Extract the (X, Y) coordinate from the center of the cell holding the provided text.  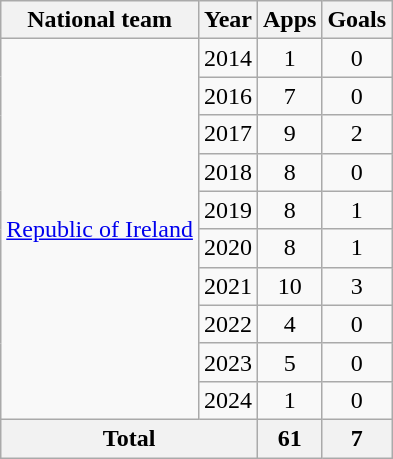
5 (289, 362)
2017 (228, 134)
2024 (228, 400)
2 (357, 134)
2020 (228, 248)
Republic of Ireland (100, 230)
Apps (289, 20)
3 (357, 286)
2016 (228, 96)
2019 (228, 210)
4 (289, 324)
2014 (228, 58)
10 (289, 286)
2022 (228, 324)
61 (289, 438)
National team (100, 20)
2021 (228, 286)
2018 (228, 172)
Year (228, 20)
Goals (357, 20)
2023 (228, 362)
Total (130, 438)
9 (289, 134)
